Determine the (x, y) coordinate at the center of the cell enclosing the given text.  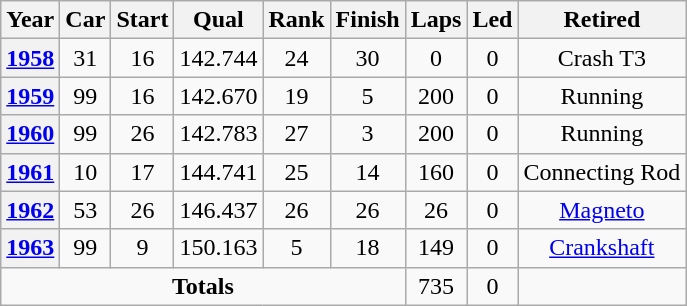
Led (492, 20)
Crash T3 (602, 58)
Connecting Rod (602, 172)
25 (296, 172)
14 (368, 172)
142.783 (218, 134)
31 (86, 58)
144.741 (218, 172)
150.163 (218, 248)
160 (436, 172)
Qual (218, 20)
Magneto (602, 210)
Totals (203, 286)
142.744 (218, 58)
735 (436, 286)
Crankshaft (602, 248)
Retired (602, 20)
9 (142, 248)
1959 (30, 96)
1958 (30, 58)
53 (86, 210)
Car (86, 20)
Finish (368, 20)
18 (368, 248)
142.670 (218, 96)
146.437 (218, 210)
19 (296, 96)
1961 (30, 172)
Laps (436, 20)
1962 (30, 210)
30 (368, 58)
10 (86, 172)
27 (296, 134)
1960 (30, 134)
149 (436, 248)
17 (142, 172)
3 (368, 134)
Rank (296, 20)
1963 (30, 248)
Year (30, 20)
24 (296, 58)
Start (142, 20)
